Return the [X, Y] coordinate for the center point of the cell that contains the specified text.  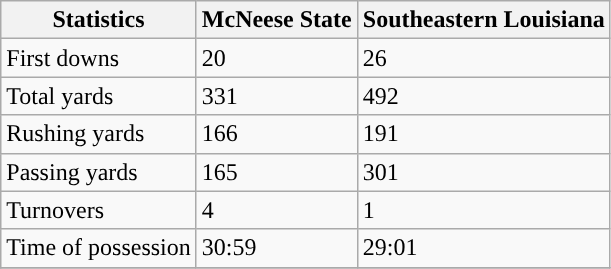
Southeastern Louisiana [484, 20]
Time of possession [99, 248]
Statistics [99, 20]
301 [484, 172]
McNeese State [276, 20]
4 [276, 210]
1 [484, 210]
166 [276, 134]
191 [484, 134]
29:01 [484, 248]
165 [276, 172]
Turnovers [99, 210]
Rushing yards [99, 134]
331 [276, 96]
Total yards [99, 96]
26 [484, 58]
First downs [99, 58]
Passing yards [99, 172]
492 [484, 96]
20 [276, 58]
30:59 [276, 248]
